Provide the (X, Y) coordinate of the cell's center where the given text is located.  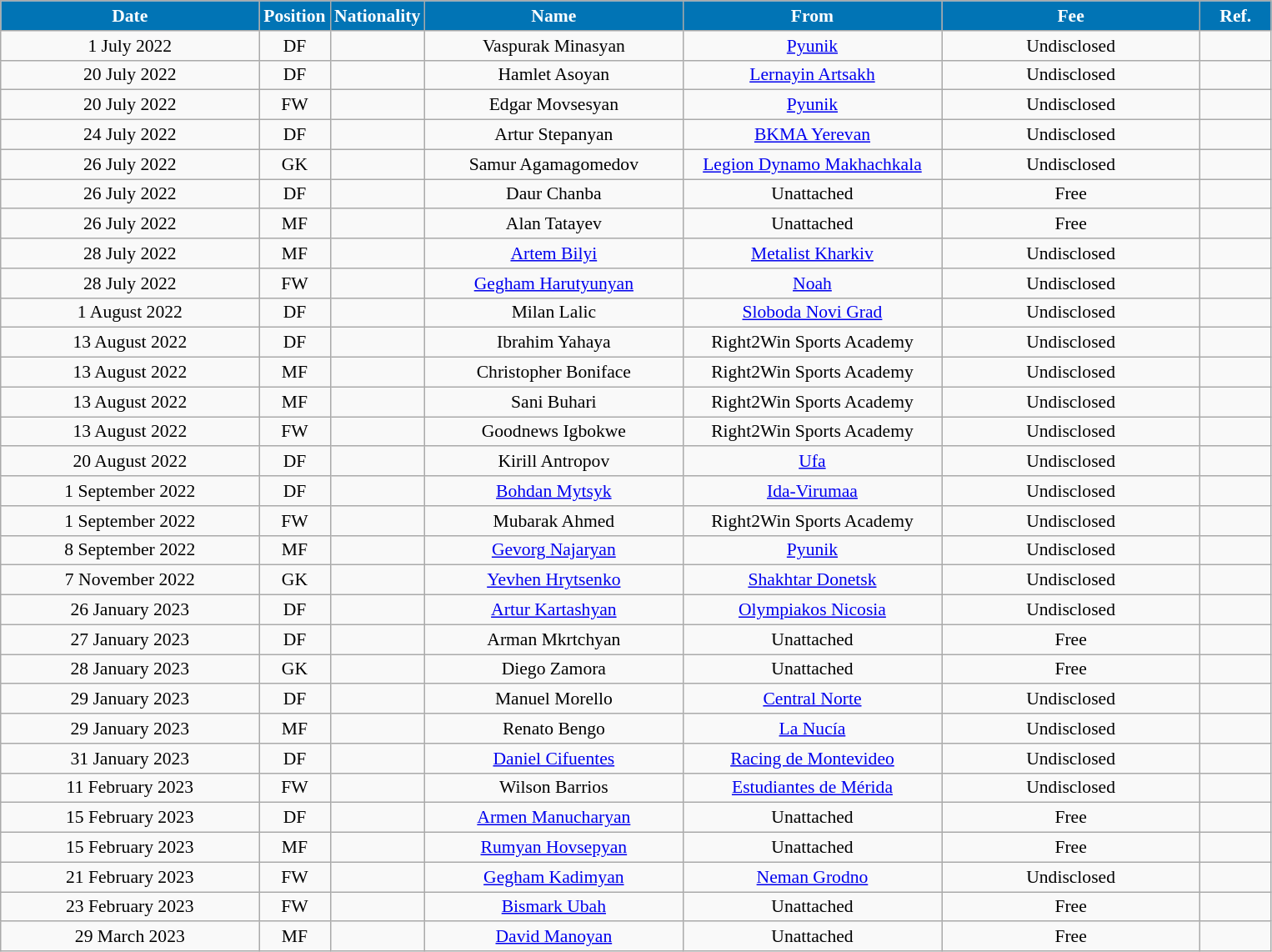
Arman Mkrtchyan (553, 639)
Artur Stepanyan (553, 135)
Lernayin Artsakh (812, 75)
7 November 2022 (130, 580)
From (812, 16)
Date (130, 16)
Rumyan Hovsepyan (553, 848)
Noah (812, 283)
Goodnews Igbokwe (553, 432)
Samur Agamagomedov (553, 164)
BKMA Yerevan (812, 135)
Central Norte (812, 699)
David Manoyan (553, 937)
Shakhtar Donetsk (812, 580)
26 January 2023 (130, 610)
Neman Grodno (812, 877)
8 September 2022 (130, 550)
Daur Chanba (553, 194)
Renato Bengo (553, 729)
Olympiakos Nicosia (812, 610)
Edgar Movsesyan (553, 105)
La Nucía (812, 729)
Bismark Ubah (553, 907)
1 July 2022 (130, 46)
31 January 2023 (130, 759)
Estudiantes de Mérida (812, 788)
Sloboda Novi Grad (812, 313)
Nationality (377, 16)
Ibrahim Yahaya (553, 343)
Yevhen Hrytsenko (553, 580)
Daniel Cifuentes (553, 759)
Vaspurak Minasyan (553, 46)
Racing de Montevideo (812, 759)
Name (553, 16)
Gegham Harutyunyan (553, 283)
Legion Dynamo Makhachkala (812, 164)
Milan Lalic (553, 313)
Wilson Barrios (553, 788)
20 August 2022 (130, 462)
1 August 2022 (130, 313)
Gevorg Najaryan (553, 550)
Diego Zamora (553, 669)
24 July 2022 (130, 135)
Hamlet Asoyan (553, 75)
Manuel Morello (553, 699)
Alan Tatayev (553, 224)
11 February 2023 (130, 788)
Artem Bilyi (553, 253)
21 February 2023 (130, 877)
Christopher Boniface (553, 373)
28 January 2023 (130, 669)
Gegham Kadimyan (553, 877)
Mubarak Ahmed (553, 521)
Metalist Kharkiv (812, 253)
Ref. (1235, 16)
Kirill Antropov (553, 462)
23 February 2023 (130, 907)
Bohdan Mytsyk (553, 491)
Sani Buhari (553, 402)
27 January 2023 (130, 639)
Position (295, 16)
Ida-Virumaa (812, 491)
Armen Manucharyan (553, 818)
Ufa (812, 462)
29 March 2023 (130, 937)
Fee (1071, 16)
Artur Kartashyan (553, 610)
